Search for the cell housing the specified text and yield its [x, y] center coordinate. 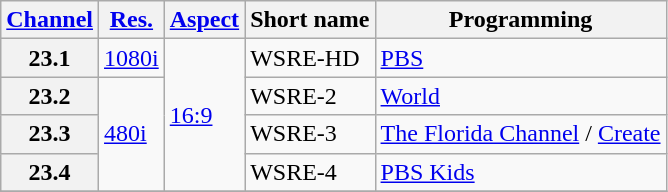
23.3 [50, 134]
480i [132, 134]
Aspect [204, 20]
WSRE-3 [310, 134]
WSRE-HD [310, 58]
16:9 [204, 115]
WSRE-4 [310, 172]
23.1 [50, 58]
Res. [132, 20]
World [520, 96]
23.2 [50, 96]
WSRE-2 [310, 96]
23.4 [50, 172]
Channel [50, 20]
PBS Kids [520, 172]
1080i [132, 58]
Short name [310, 20]
PBS [520, 58]
Programming [520, 20]
The Florida Channel / Create [520, 134]
